For the text-containing cell, return its midpoint in (X, Y) coordinate format. 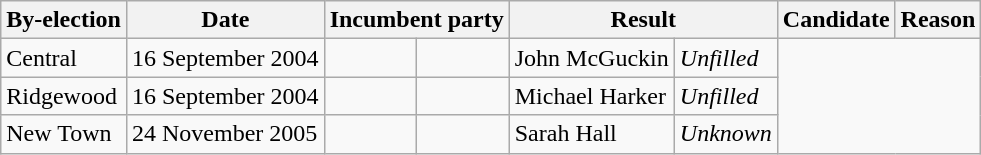
Candidate (836, 20)
By-election (64, 20)
Ridgewood (64, 96)
Reason (938, 20)
Result (643, 20)
24 November 2005 (225, 134)
Unknown (726, 134)
Central (64, 58)
Sarah Hall (592, 134)
John McGuckin (592, 58)
Incumbent party (416, 20)
Date (225, 20)
New Town (64, 134)
Michael Harker (592, 96)
